Return [x, y] of the center of cell containing provided text 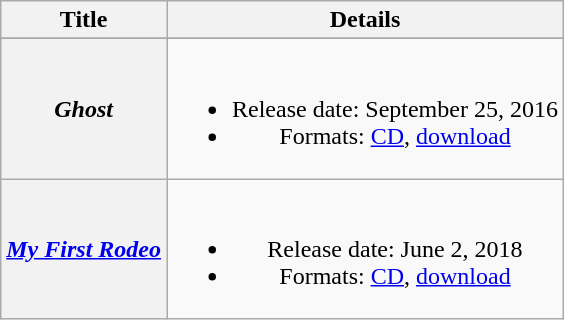
Release date: September 25, 2016Formats: CD, download [364, 109]
My First Rodeo [84, 249]
Title [84, 20]
Ghost [84, 109]
Details [364, 20]
Release date: June 2, 2018Formats: CD, download [364, 249]
